For the text-containing cell, return its midpoint in [X, Y] coordinate format. 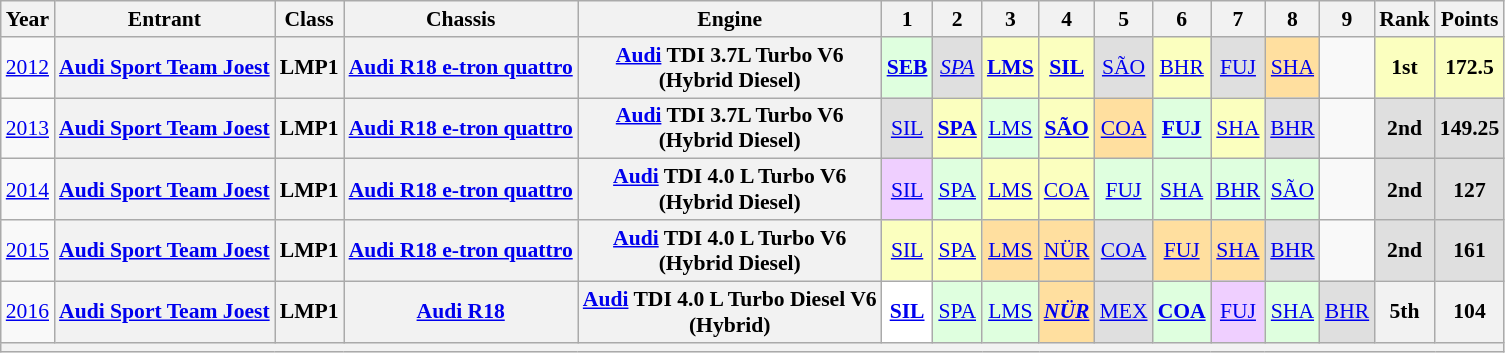
2016 [28, 312]
1 [908, 19]
2013 [28, 128]
Class [310, 19]
Audi R18 [461, 312]
Year [28, 19]
149.25 [1470, 128]
Entrant [164, 19]
9 [1348, 19]
4 [1067, 19]
5 [1123, 19]
127 [1470, 190]
Chassis [461, 19]
7 [1238, 19]
2012 [28, 68]
Audi TDI 4.0 L Turbo Diesel V6(Hybrid) [730, 312]
1st [1404, 68]
3 [1010, 19]
2015 [28, 250]
104 [1470, 312]
172.5 [1470, 68]
5th [1404, 312]
6 [1182, 19]
Engine [730, 19]
MEX [1123, 312]
Points [1470, 19]
SEB [908, 68]
2014 [28, 190]
2 [958, 19]
8 [1292, 19]
Rank [1404, 19]
161 [1470, 250]
